For the text-containing cell, return its midpoint in [x, y] coordinate format. 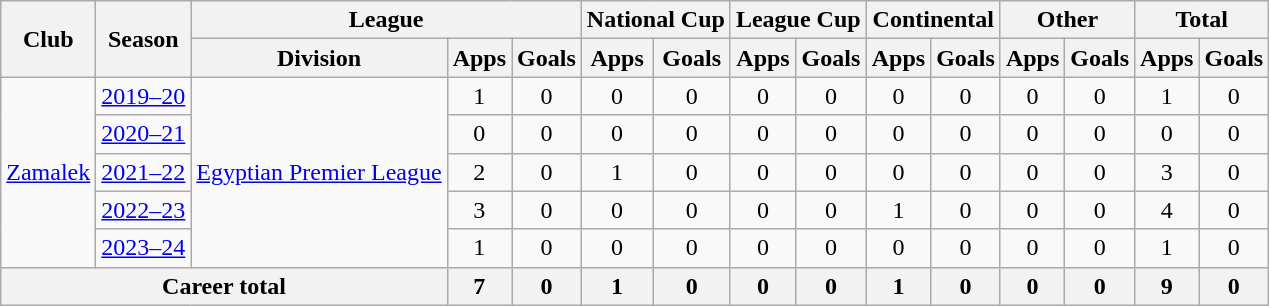
2022–23 [144, 210]
League [386, 20]
Club [48, 39]
7 [479, 286]
9 [1167, 286]
2020–21 [144, 134]
Career total [224, 286]
4 [1167, 210]
2023–24 [144, 248]
Total [1202, 20]
Division [319, 58]
Egyptian Premier League [319, 172]
2 [479, 172]
Other [1067, 20]
Zamalek [48, 172]
Season [144, 39]
2019–20 [144, 96]
League Cup [798, 20]
National Cup [656, 20]
2021–22 [144, 172]
Continental [933, 20]
